Detect which cell encompasses the target text, then output its [X, Y] center coordinate. 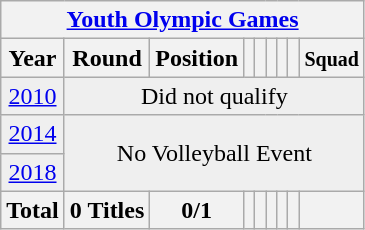
0/1 [197, 210]
No Volleyball Event [214, 153]
2010 [33, 96]
Did not qualify [214, 96]
0 Titles [107, 210]
Position [197, 58]
Total [33, 210]
Year [33, 58]
Youth Olympic Games [183, 20]
2018 [33, 172]
Squad [332, 58]
2014 [33, 134]
Round [107, 58]
